Locate the cell with the specified text and output its (x, y) center coordinate. 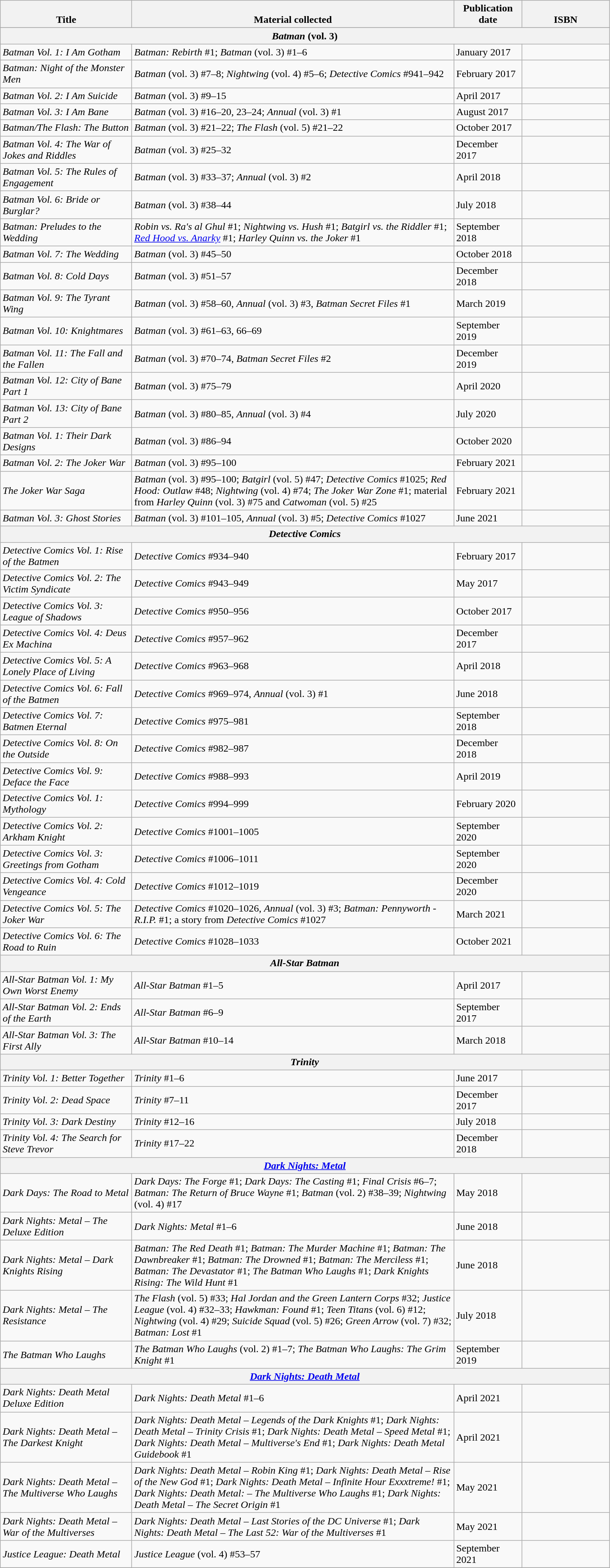
Detective Comics Vol. 2: The Victim Syndicate (66, 583)
Batman (vol. 3) #61–63, 66–69 (293, 331)
ISBN (566, 14)
Justice League (vol. 4) #53–57 (293, 1554)
Trinity #17–22 (293, 1144)
Detective Comics #934–940 (293, 556)
Dark Nights: Metal (305, 1166)
Dark Nights: Death Metal Deluxe Edition (66, 1398)
All-Star Batman Vol. 1: My Own Worst Enemy (66, 985)
Detective Comics #950–956 (293, 611)
Dark Nights: Metal – The Deluxe Edition (66, 1226)
Detective Comics Vol. 1: Rise of the Batmen (66, 556)
The Batman Who Laughs (66, 1354)
Batman (vol. 3) #75–79 (293, 386)
Batman: Preludes to the Wedding (66, 232)
Dark Nights: Death Metal – War of the Multiverses (66, 1526)
Batman (vol. 3) #45–50 (293, 254)
Trinity (305, 1062)
Batman (vol. 3) #33–37; Annual (vol. 3) #2 (293, 177)
Detective Comics #982–987 (293, 749)
Trinity #1–6 (293, 1078)
June 2021 (488, 518)
October 2018 (488, 254)
September 2017 (488, 1012)
Detective Comics #1028–1033 (293, 941)
Batman Vol. 11: The Fall and the Fallen (66, 359)
All-Star Batman #6–9 (293, 1012)
October 2021 (488, 941)
Batman Vol. 8: Cold Days (66, 276)
Detective Comics Vol. 8: On the Outside (66, 749)
Detective Comics #963–968 (293, 666)
Detective Comics Vol. 1: Mythology (66, 804)
The Batman Who Laughs (vol. 2) #1–7; The Batman Who Laughs: The Grim Knight #1 (293, 1354)
July 2020 (488, 414)
Dark Nights: Metal – Dark Knights Rising (66, 1265)
Batman Vol. 4: The War of Jokes and Riddles (66, 150)
Batman Vol. 3: Ghost Stories (66, 518)
Batman Vol. 13: City of Bane Part 2 (66, 414)
Batman: Night of the Monster Men (66, 74)
Batman (vol. 3) #7–8; Nightwing (vol. 4) #5–6; Detective Comics #941–942 (293, 74)
Dark Nights: Metal #1–6 (293, 1226)
Detective Comics Vol. 4: Deus Ex Machina (66, 638)
Batman (vol. 3) #21–22; The Flash (vol. 5) #21–22 (293, 128)
Batman Vol. 3: I Am Bane (66, 112)
Dark Nights: Death Metal – The Multiverse Who Laughs (66, 1487)
February 2020 (488, 804)
August 2017 (488, 112)
March 2019 (488, 304)
Batman (vol. 3) #70–74, Batman Secret Files #2 (293, 359)
All-Star Batman (305, 963)
All-Star Batman #10–14 (293, 1040)
Batman (vol. 3) #51–57 (293, 276)
Trinity #12–16 (293, 1122)
Batman Vol. 12: City of Bane Part 1 (66, 386)
Detective Comics Vol. 2: Arkham Knight (66, 831)
Detective Comics Vol. 6: Fall of the Batmen (66, 693)
Detective Comics #957–962 (293, 638)
Title (66, 14)
Batman Vol. 1: I Am Gotham (66, 52)
Justice League: Death Metal (66, 1554)
All-Star Batman Vol. 2: Ends of the Earth (66, 1012)
Batman (vol. 3) #80–85, Annual (vol. 3) #4 (293, 414)
April 2020 (488, 386)
Batman Vol. 6: Bride or Burglar? (66, 205)
Detective Comics Vol. 3: League of Shadows (66, 611)
March 2018 (488, 1040)
Trinity Vol. 4: The Search for Steve Trevor (66, 1144)
Detective Comics (305, 534)
Trinity Vol. 1: Better Together (66, 1078)
Batman (vol. 3) #101–105, Annual (vol. 3) #5; Detective Comics #1027 (293, 518)
The Joker War Saga (66, 491)
Trinity #7–11 (293, 1100)
Detective Comics #975–981 (293, 721)
June 2017 (488, 1078)
Publication date (488, 14)
Detective Comics #1001–1005 (293, 831)
Batman (vol. 3) #38–44 (293, 205)
December 2019 (488, 359)
Detective Comics Vol. 3: Greetings from Gotham (66, 859)
Detective Comics #969–974, Annual (vol. 3) #1 (293, 693)
Batman (vol. 3) #95–100 (293, 463)
Dark Nights: Metal – The Resistance (66, 1315)
Detective Comics #994–999 (293, 804)
Batman (vol. 3) #86–94 (293, 441)
September 2021 (488, 1554)
Batman/The Flash: The Button (66, 128)
Detective Comics Vol. 6: The Road to Ruin (66, 941)
Batman (vol. 3) #25–32 (293, 150)
Detective Comics #943–949 (293, 583)
Dark Nights: Death Metal #1–6 (293, 1398)
Batman (vol. 3) (305, 36)
Batman Vol. 9: The Tyrant Wing (66, 304)
Batman: Rebirth #1; Batman (vol. 3) #1–6 (293, 52)
October 2020 (488, 441)
Detective Comics #1012–1019 (293, 886)
Batman Vol. 2: I Am Suicide (66, 96)
All-Star Batman Vol. 3: The First Ally (66, 1040)
Batman Vol. 1: Their Dark Designs (66, 441)
May 2017 (488, 583)
Detective Comics Vol. 4: Cold Vengeance (66, 886)
Detective Comics #1020–1026, Annual (vol. 3) #3; Batman: Pennyworth - R.I.P. #1; a story from Detective Comics #1027 (293, 914)
Material collected (293, 14)
Batman Vol. 2: The Joker War (66, 463)
Batman (vol. 3) #16–20, 23–24; Annual (vol. 3) #1 (293, 112)
Batman (vol. 3) #9–15 (293, 96)
Trinity Vol. 3: Dark Destiny (66, 1122)
Detective Comics Vol. 5: The Joker War (66, 914)
Detective Comics Vol. 9: Deface the Face (66, 776)
March 2021 (488, 914)
Detective Comics #1006–1011 (293, 859)
Detective Comics #988–993 (293, 776)
Trinity Vol. 2: Dead Space (66, 1100)
Batman Vol. 5: The Rules of Engagement (66, 177)
Dark Days: The Road to Metal (66, 1193)
Dark Nights: Death Metal – Last Stories of the DC Universe #1; Dark Nights: Death Metal – The Last 52: War of the Multiverses #1 (293, 1526)
January 2017 (488, 52)
Dark Nights: Death Metal – The Darkest Knight (66, 1437)
Detective Comics Vol. 7: Batmen Eternal (66, 721)
Batman (vol. 3) #58–60, Annual (vol. 3) #3, Batman Secret Files #1 (293, 304)
Detective Comics Vol. 5: A Lonely Place of Living (66, 666)
April 2019 (488, 776)
December 2020 (488, 886)
All-Star Batman #1–5 (293, 985)
Batman Vol. 10: Knightmares (66, 331)
Robin vs. Ra's al Ghul #1; Nightwing vs. Hush #1; Batgirl vs. the Riddler #1; Red Hood vs. Anarky #1; Harley Quinn vs. the Joker #1 (293, 232)
Dark Nights: Death Metal (305, 1376)
May 2018 (488, 1193)
Batman Vol. 7: The Wedding (66, 254)
